Search for the cell housing the specified text and yield its [x, y] center coordinate. 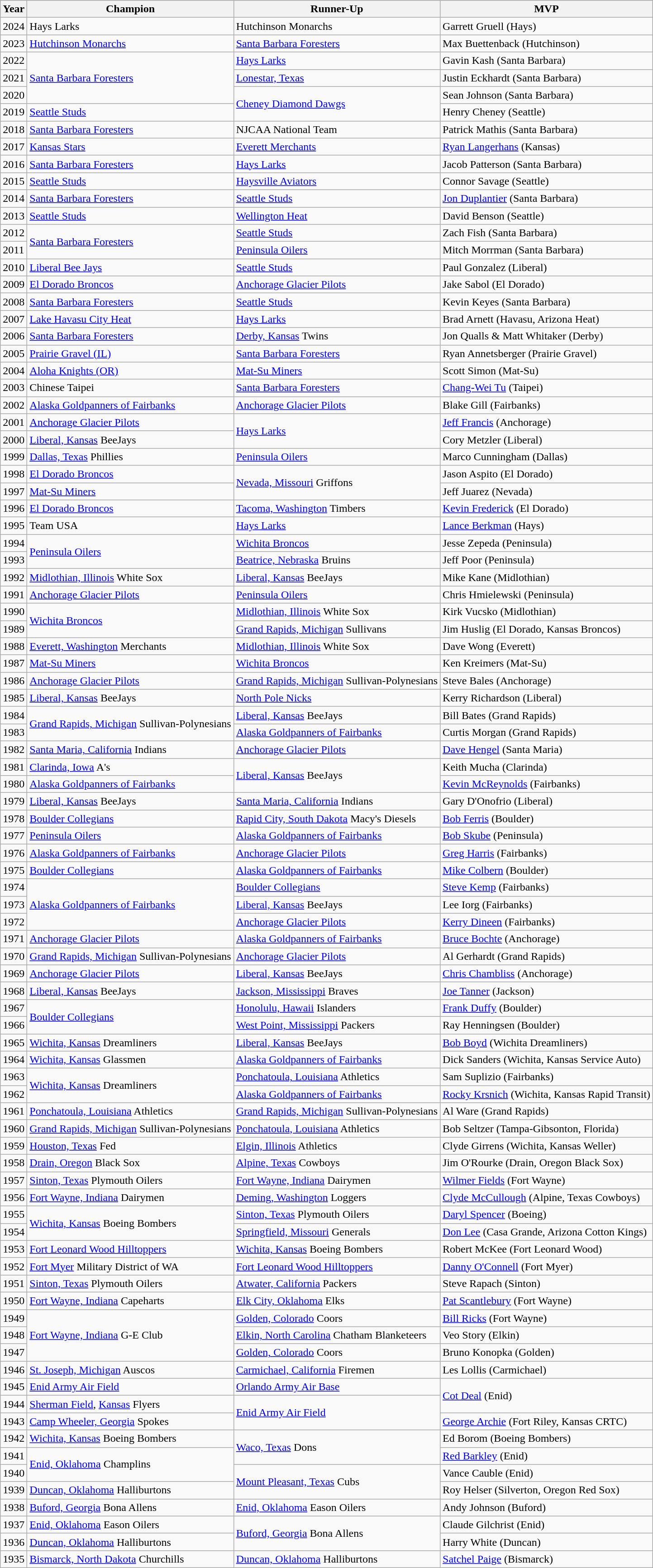
Jim O'Rourke (Drain, Oregon Black Sox) [547, 1163]
1949 [14, 1318]
Enid, Oklahoma Champlins [130, 1464]
Blake Gill (Fairbanks) [547, 405]
1935 [14, 1559]
1968 [14, 991]
1977 [14, 836]
1967 [14, 1008]
1942 [14, 1439]
Al Ware (Grand Rapids) [547, 1111]
Cot Deal (Enid) [547, 1396]
1978 [14, 819]
2024 [14, 26]
2000 [14, 439]
Runner-Up [337, 9]
1966 [14, 1025]
Alpine, Texas Cowboys [337, 1163]
Jeff Poor (Peninsula) [547, 560]
1972 [14, 922]
1956 [14, 1197]
Scott Simon (Mat-Su) [547, 371]
1954 [14, 1232]
1997 [14, 491]
1982 [14, 749]
1953 [14, 1249]
Dick Sanders (Wichita, Kansas Service Auto) [547, 1060]
2004 [14, 371]
Robert McKee (Fort Leonard Wood) [547, 1249]
Bob Boyd (Wichita Dreamliners) [547, 1042]
1993 [14, 560]
1936 [14, 1542]
Champion [130, 9]
1987 [14, 663]
2006 [14, 336]
Jon Qualls & Matt Whitaker (Derby) [547, 336]
Claude Gilchrist (Enid) [547, 1525]
Lance Berkman (Hays) [547, 526]
Chris Chambliss (Anchorage) [547, 973]
Max Buettenback (Hutchinson) [547, 43]
2014 [14, 198]
1981 [14, 767]
Kevin Keyes (Santa Barbara) [547, 302]
Al Gerhardt (Grand Rapids) [547, 956]
Jason Aspito (El Dorado) [547, 474]
Beatrice, Nebraska Bruins [337, 560]
1979 [14, 801]
1976 [14, 853]
Steve Bales (Anchorage) [547, 681]
Everett, Washington Merchants [130, 646]
Grand Rapids, Michigan Sullivans [337, 629]
1990 [14, 612]
Camp Wheeler, Georgia Spokes [130, 1421]
Brad Arnett (Havasu, Arizona Heat) [547, 319]
1984 [14, 715]
Year [14, 9]
Bob Skube (Peninsula) [547, 836]
1938 [14, 1507]
1948 [14, 1335]
Elgin, Illinois Athletics [337, 1146]
Kirk Vucsko (Midlothian) [547, 612]
Bismarck, North Dakota Churchills [130, 1559]
Bob Seltzer (Tampa-Gibsonton, Florida) [547, 1129]
Atwater, California Packers [337, 1283]
1947 [14, 1353]
Jake Sabol (El Dorado) [547, 285]
1958 [14, 1163]
Patrick Mathis (Santa Barbara) [547, 129]
Gavin Kash (Santa Barbara) [547, 61]
2003 [14, 388]
Ed Borom (Boeing Bombers) [547, 1439]
Cheney Diamond Dawgs [337, 104]
2005 [14, 353]
Ken Kreimers (Mat-Su) [547, 663]
Rocky Krsnich (Wichita, Kansas Rapid Transit) [547, 1094]
Aloha Knights (OR) [130, 371]
Houston, Texas Fed [130, 1146]
Ryan Annetsberger (Prairie Gravel) [547, 353]
Nevada, Missouri Griffons [337, 482]
Satchel Paige (Bismarck) [547, 1559]
West Point, Mississippi Packers [337, 1025]
2018 [14, 129]
Chang-Wei Tu (Taipei) [547, 388]
Frank Duffy (Boulder) [547, 1008]
1962 [14, 1094]
Lonestar, Texas [337, 78]
1937 [14, 1525]
Jacob Patterson (Santa Barbara) [547, 164]
1985 [14, 698]
Sam Suplizio (Fairbanks) [547, 1077]
1951 [14, 1283]
1959 [14, 1146]
1955 [14, 1215]
1998 [14, 474]
2016 [14, 164]
Vance Cauble (Enid) [547, 1473]
St. Joseph, Michigan Auscos [130, 1370]
Fort Wayne, Indiana G-E Club [130, 1335]
2008 [14, 302]
Jesse Zepeda (Peninsula) [547, 543]
Jim Huslig (El Dorado, Kansas Broncos) [547, 629]
Zach Fish (Santa Barbara) [547, 233]
Don Lee (Casa Grande, Arizona Cotton Kings) [547, 1232]
1974 [14, 887]
1960 [14, 1129]
Haysville Aviators [337, 181]
2010 [14, 267]
Greg Harris (Fairbanks) [547, 853]
Andy Johnson (Buford) [547, 1507]
1992 [14, 577]
1939 [14, 1490]
2011 [14, 250]
Everett Merchants [337, 147]
Kerry Dineen (Fairbanks) [547, 922]
Prairie Gravel (IL) [130, 353]
Dave Hengel (Santa Maria) [547, 749]
1999 [14, 457]
1989 [14, 629]
1973 [14, 905]
Waco, Texas Dons [337, 1447]
Roy Helser (Silverton, Oregon Red Sox) [547, 1490]
Wichita, Kansas Glassmen [130, 1060]
Justin Eckhardt (Santa Barbara) [547, 78]
Fort Myer Military District of WA [130, 1266]
1945 [14, 1387]
2019 [14, 112]
Curtis Morgan (Grand Rapids) [547, 732]
Wellington Heat [337, 216]
Bob Ferris (Boulder) [547, 819]
Fort Wayne, Indiana Capeharts [130, 1301]
Red Barkley (Enid) [547, 1456]
2012 [14, 233]
1950 [14, 1301]
2013 [14, 216]
1957 [14, 1180]
2007 [14, 319]
1964 [14, 1060]
1940 [14, 1473]
Bill Bates (Grand Rapids) [547, 715]
Sean Johnson (Santa Barbara) [547, 95]
Mike Kane (Midlothian) [547, 577]
1991 [14, 595]
1971 [14, 939]
Marco Cunningham (Dallas) [547, 457]
1941 [14, 1456]
Bruce Bochte (Anchorage) [547, 939]
2015 [14, 181]
Wilmer Fields (Fort Wayne) [547, 1180]
1975 [14, 870]
Clarinda, Iowa A's [130, 767]
2022 [14, 61]
Jeff Francis (Anchorage) [547, 422]
Kerry Richardson (Liberal) [547, 698]
David Benson (Seattle) [547, 216]
Connor Savage (Seattle) [547, 181]
NJCAA National Team [337, 129]
2021 [14, 78]
1970 [14, 956]
Garrett Gruell (Hays) [547, 26]
1996 [14, 509]
1946 [14, 1370]
1969 [14, 973]
1986 [14, 681]
Henry Cheney (Seattle) [547, 112]
Team USA [130, 526]
Mike Colbern (Boulder) [547, 870]
Lake Havasu City Heat [130, 319]
1995 [14, 526]
Ray Henningsen (Boulder) [547, 1025]
2017 [14, 147]
2002 [14, 405]
Dallas, Texas Phillies [130, 457]
Lee Iorg (Fairbanks) [547, 905]
Clyde Girrens (Wichita, Kansas Weller) [547, 1146]
1944 [14, 1404]
Kansas Stars [130, 147]
Drain, Oregon Black Sox [130, 1163]
Elk City, Oklahoma Elks [337, 1301]
Springfield, Missouri Generals [337, 1232]
1963 [14, 1077]
Elkin, North Carolina Chatham Blanketeers [337, 1335]
Chinese Taipei [130, 388]
Veo Story (Elkin) [547, 1335]
Kevin Frederick (El Dorado) [547, 509]
Tacoma, Washington Timbers [337, 509]
1952 [14, 1266]
Kevin McReynolds (Fairbanks) [547, 784]
2001 [14, 422]
MVP [547, 9]
Les Lollis (Carmichael) [547, 1370]
Daryl Spencer (Boeing) [547, 1215]
Keith Mucha (Clarinda) [547, 767]
Paul Gonzalez (Liberal) [547, 267]
Bruno Konopka (Golden) [547, 1353]
1988 [14, 646]
Honolulu, Hawaii Islanders [337, 1008]
1943 [14, 1421]
Sherman Field, Kansas Flyers [130, 1404]
Gary D'Onofrio (Liberal) [547, 801]
1965 [14, 1042]
Liberal Bee Jays [130, 267]
North Pole Nicks [337, 698]
George Archie (Fort Riley, Kansas CRTC) [547, 1421]
Mitch Morrman (Santa Barbara) [547, 250]
2020 [14, 95]
Derby, Kansas Twins [337, 336]
1980 [14, 784]
2009 [14, 285]
Carmichael, California Firemen [337, 1370]
1983 [14, 732]
Ryan Langerhans (Kansas) [547, 147]
2023 [14, 43]
Deming, Washington Loggers [337, 1197]
1961 [14, 1111]
Pat Scantlebury (Fort Wayne) [547, 1301]
Rapid City, South Dakota Macy's Diesels [337, 819]
Jeff Juarez (Nevada) [547, 491]
Orlando Army Air Base [337, 1387]
Chris Hmielewski (Peninsula) [547, 595]
Steve Rapach (Sinton) [547, 1283]
Bill Ricks (Fort Wayne) [547, 1318]
Jackson, Mississippi Braves [337, 991]
Joe Tanner (Jackson) [547, 991]
Cory Metzler (Liberal) [547, 439]
Clyde McCullough (Alpine, Texas Cowboys) [547, 1197]
Jon Duplantier (Santa Barbara) [547, 198]
Steve Kemp (Fairbanks) [547, 887]
Danny O'Connell (Fort Myer) [547, 1266]
Dave Wong (Everett) [547, 646]
Harry White (Duncan) [547, 1542]
1994 [14, 543]
Mount Pleasant, Texas Cubs [337, 1482]
